Extract the (x, y) coordinate from the center of the cell holding the provided text.  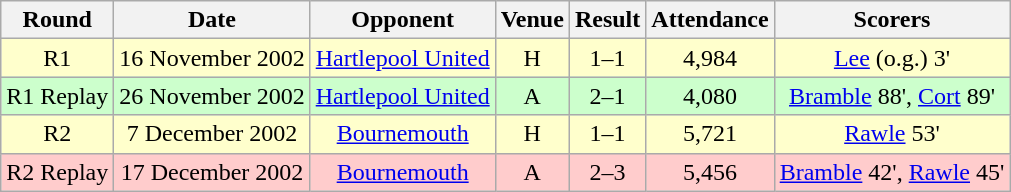
5,456 (710, 172)
4,984 (710, 58)
4,080 (710, 96)
R2 Replay (58, 172)
2–1 (607, 96)
Bramble 88', Cort 89' (892, 96)
26 November 2002 (212, 96)
R1 (58, 58)
5,721 (710, 134)
Attendance (710, 20)
Result (607, 20)
R1 Replay (58, 96)
2–3 (607, 172)
Venue (532, 20)
Bramble 42', Rawle 45' (892, 172)
17 December 2002 (212, 172)
Opponent (402, 20)
Lee (o.g.) 3' (892, 58)
7 December 2002 (212, 134)
Round (58, 20)
R2 (58, 134)
16 November 2002 (212, 58)
Rawle 53' (892, 134)
Scorers (892, 20)
Date (212, 20)
